Return the (X, Y) coordinate for the center point of the cell that contains the specified text.  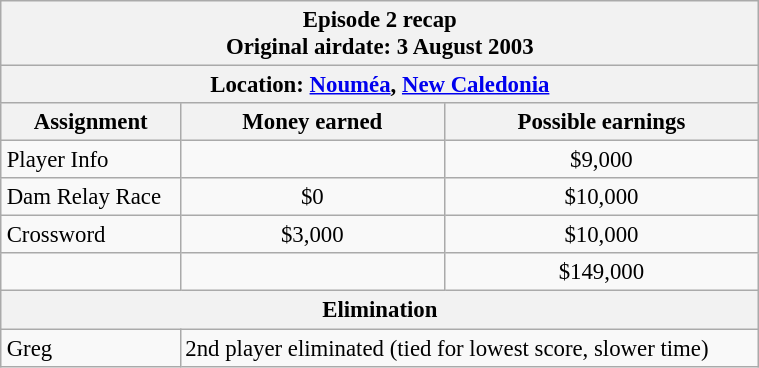
Dam Relay Race (90, 197)
Money earned (312, 122)
Greg (90, 347)
Episode 2 recapOriginal airdate: 3 August 2003 (380, 34)
Player Info (90, 160)
Assignment (90, 122)
$3,000 (312, 235)
$9,000 (602, 160)
$0 (312, 197)
2nd player eliminated (tied for lowest score, slower time) (469, 347)
Location: Nouméa, New Caledonia (380, 84)
$149,000 (602, 272)
Possible earnings (602, 122)
Elimination (380, 310)
Crossword (90, 235)
